Capture the cell that displays the provided text and extract its (X, Y) central coordinate. 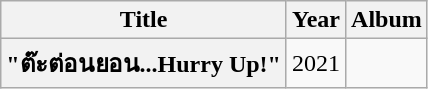
Year (316, 20)
2021 (316, 64)
"ต๊ะต่อนยอน...Hurry Up!" (144, 64)
Album (387, 20)
Title (144, 20)
